Capture the cell that displays the provided text and extract its (x, y) central coordinate. 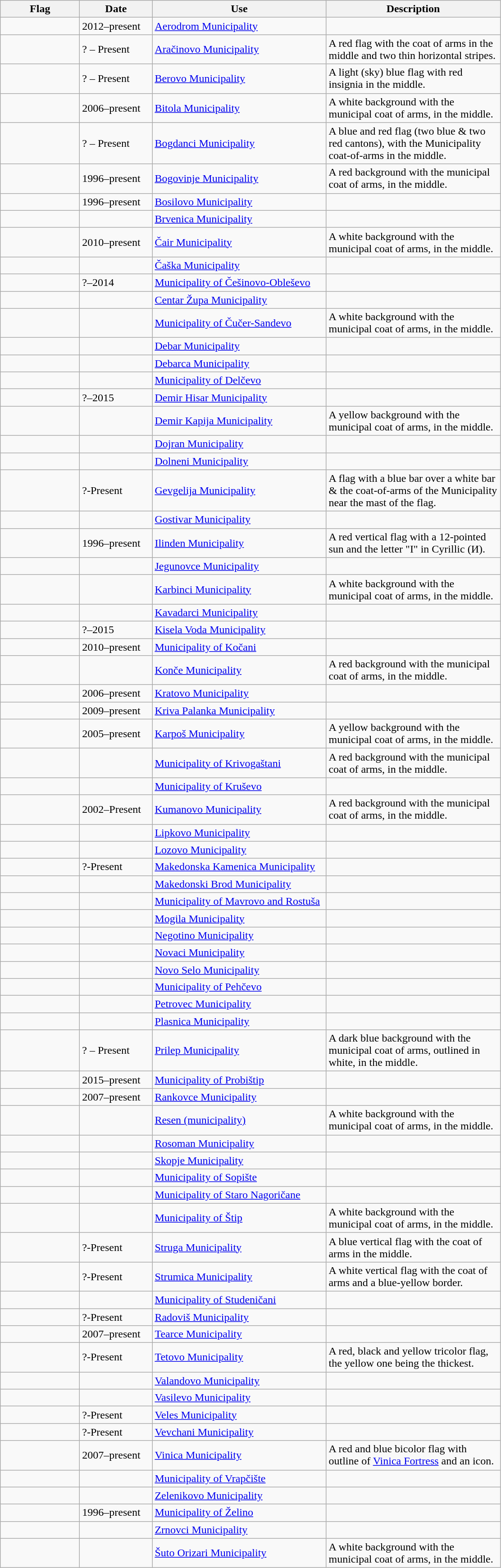
Berovo Municipality (239, 78)
Kumanovo Municipality (239, 810)
Novaci Municipality (239, 952)
A blue and red flag (two blue & two red cantons), with the Municipality coat-of-arms in the middle. (413, 143)
Lipkovo Municipality (239, 833)
Bogdanci Municipality (239, 143)
Municipality of Kruševo (239, 786)
Veles Municipality (239, 1415)
Municipality of Čučer-Sandevo (239, 323)
Municipality of Želino (239, 1513)
Gevgelija Municipality (239, 490)
A dark blue background with the municipal coat of arms, outlined in white, in the middle. (413, 1051)
Vasilevo Municipality (239, 1398)
Kriva Palanka Municipality (239, 711)
2009–present (116, 711)
Rankovce Municipality (239, 1097)
Municipality of Sopište (239, 1178)
Demir Kapija Municipality (239, 421)
Debarca Municipality (239, 363)
Novo Selo Municipality (239, 970)
Municipality of Štip (239, 1218)
Petrovec Municipality (239, 1004)
Valandovo Municipality (239, 1381)
Municipality of Delčevo (239, 381)
Šuto Orizari Municipality (239, 1553)
Brvenica Municipality (239, 219)
A light (sky) blue flag with red insignia in the middle. (413, 78)
Rosoman Municipality (239, 1143)
Centar Župa Municipality (239, 299)
Municipality of Staro Nagoričane (239, 1195)
Municipality of Mavrovo and Rostuša (239, 901)
Municipality of Pehčevo (239, 987)
Municipality of Vrapčište (239, 1478)
Ilinden Municipality (239, 543)
Aračinovo Municipality (239, 50)
Čaška Municipality (239, 265)
Mogila Municipality (239, 918)
Skopje Municipality (239, 1160)
Dojran Municipality (239, 444)
Kisela Voda Municipality (239, 630)
Vinica Municipality (239, 1455)
Dolneni Municipality (239, 461)
2012–present (116, 26)
Demir Hisar Municipality (239, 398)
Kratovo Municipality (239, 693)
Makedonski Brod Municipality (239, 884)
Tetovo Municipality (239, 1357)
Use (239, 9)
Aerodrom Municipality (239, 26)
Bitola Municipality (239, 108)
A white vertical flag with the coat of arms and a blue-yellow border. (413, 1276)
Municipality of Studeničani (239, 1300)
Municipality of Probištip (239, 1080)
Karbinci Municipality (239, 589)
Date (116, 9)
Kavadarci Municipality (239, 612)
Zelenikovo Municipality (239, 1495)
?–2014 (116, 282)
Struga Municipality (239, 1247)
Bogovinje Municipality (239, 178)
Prilep Municipality (239, 1051)
Plasnica Municipality (239, 1021)
Čair Municipality (239, 242)
Jegunovce Municipality (239, 566)
2002–Present (116, 810)
Debar Municipality (239, 346)
Flag (40, 9)
Municipality of Krivogaštani (239, 763)
Negotino Municipality (239, 935)
Gostivar Municipality (239, 520)
Zrnovci Municipality (239, 1530)
Description (413, 9)
Radoviš Municipality (239, 1317)
Tearce Municipality (239, 1334)
A red, black and yellow tricolor flag, the yellow one being the thickest. (413, 1357)
Konče Municipality (239, 670)
Karpoš Municipality (239, 734)
Municipality of Kočani (239, 647)
Lozovo Municipality (239, 850)
Makedonska Kamenica Municipality (239, 867)
Vevchani Municipality (239, 1432)
2015–present (116, 1080)
Municipality of Češinovo-Obleševo (239, 282)
Bosilovo Municipality (239, 202)
2005–present (116, 734)
A red and blue bicolor flag with outline of Vinica Fortress and an icon. (413, 1455)
A red vertical flag with a 12-pointed sun and the letter "I" in Cyrillic (И). (413, 543)
A blue vertical flag with the coat of arms in the middle. (413, 1247)
Strumica Municipality (239, 1276)
Resen (municipality) (239, 1120)
A flag with a blue bar over a white bar & the coat-of-arms of the Municipality near the mast of the flag. (413, 490)
A red flag with the coat of arms in the middle and two thin horizontal stripes. (413, 50)
